Locate the cell with the specified text and output its [X, Y] center coordinate. 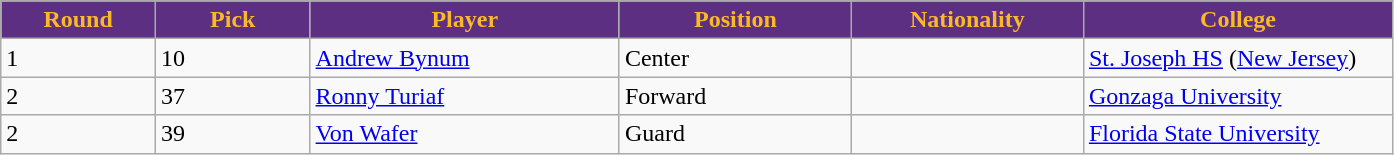
37 [232, 96]
Forward [735, 96]
Round [78, 20]
Florida State University [1238, 134]
Position [735, 20]
Andrew Bynum [464, 58]
St. Joseph HS (New Jersey) [1238, 58]
10 [232, 58]
Ronny Turiaf [464, 96]
1 [78, 58]
Gonzaga University [1238, 96]
Pick [232, 20]
Nationality [967, 20]
39 [232, 134]
Von Wafer [464, 134]
College [1238, 20]
Center [735, 58]
Player [464, 20]
Guard [735, 134]
